Search for the cell housing the specified text and yield its (x, y) center coordinate. 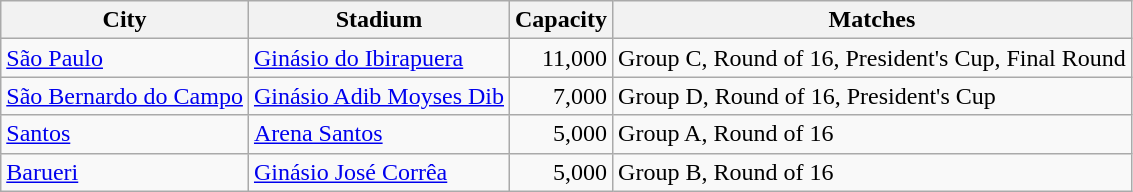
Arena Santos (378, 134)
Group A, Round of 16 (872, 134)
7,000 (562, 96)
Group D, Round of 16, President's Cup (872, 96)
Ginásio Adib Moyses Dib (378, 96)
Barueri (125, 172)
Ginásio José Corrêa (378, 172)
Santos (125, 134)
Ginásio do Ibirapuera (378, 58)
Group B, Round of 16 (872, 172)
Group C, Round of 16, President's Cup, Final Round (872, 58)
São Bernardo do Campo (125, 96)
City (125, 20)
Stadium (378, 20)
Matches (872, 20)
Capacity (562, 20)
11,000 (562, 58)
São Paulo (125, 58)
